For the text-containing cell, return its midpoint in (x, y) coordinate format. 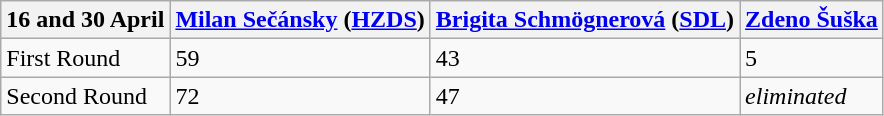
59 (300, 58)
5 (812, 58)
47 (584, 96)
Brigita Schmögnerová (SDL) (584, 20)
Zdeno Šuška (812, 20)
43 (584, 58)
Milan Sečánsky (HZDS) (300, 20)
Second Round (86, 96)
16 and 30 April (86, 20)
eliminated (812, 96)
72 (300, 96)
First Round (86, 58)
